Identify which cell holds the provided text, then report its (X, Y) central coordinate. 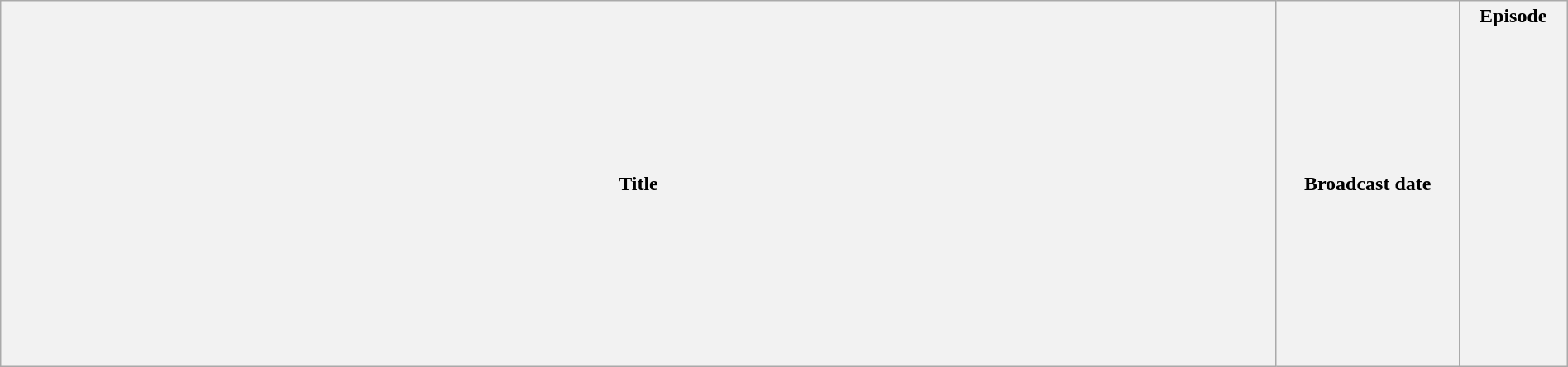
Episode (1513, 183)
Broadcast date (1368, 183)
Title (638, 183)
